Determine the [X, Y] coordinate at the center of the cell enclosing the given text.  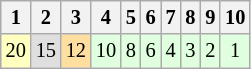
5 [131, 17]
15 [46, 51]
7 [171, 17]
12 [76, 51]
20 [16, 51]
9 [210, 17]
